Find where the given text appears and provide that cell's center as [X, Y] coordinate. 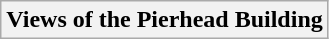
Views of the Pierhead Building [165, 20]
